Identify which cell holds the provided text, then report its (X, Y) central coordinate. 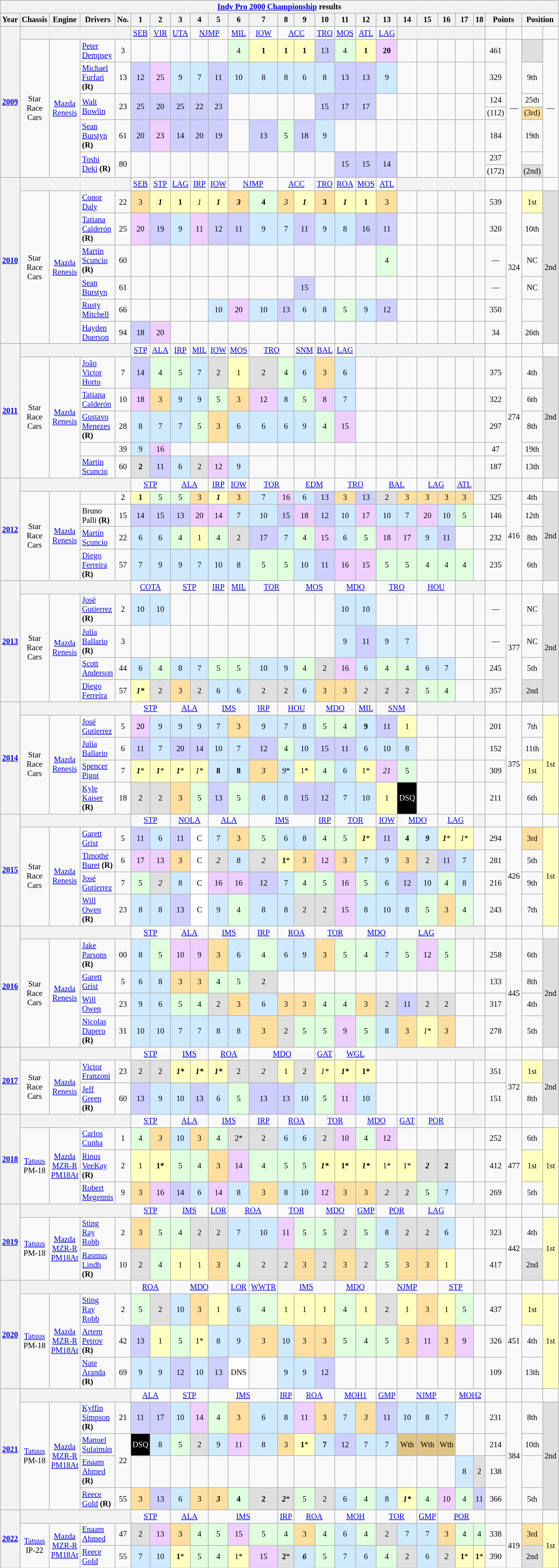
146 (496, 515)
80 (123, 165)
309 (496, 771)
2019 (10, 1242)
MOH2 (470, 1395)
320 (496, 229)
232 (496, 538)
Bruno Palli (R) (98, 515)
366 (496, 1499)
187 (496, 467)
2017 (10, 1081)
UTA (180, 33)
MOH1 (355, 1395)
426 (514, 876)
Toshi Deki (R) (98, 165)
MOH (355, 1516)
211 (496, 798)
Jake Parsons (R) (98, 955)
Rasmus Lindh (R) (98, 1265)
152 (496, 748)
39 (123, 449)
184 (496, 136)
325 (496, 498)
231 (496, 1418)
2013 (10, 641)
Indy Pro 2000 Championship results (279, 7)
(112) (496, 113)
Scott Anderson (98, 668)
Drivers (98, 20)
Artem Petrov (R) (98, 1341)
Tatiana Calderón (98, 400)
Julia Ballario (98, 748)
Hayden Duerson (98, 332)
00 (123, 955)
326 (496, 1341)
Victor Franzoni (98, 1072)
Julia Ballario (R) (98, 641)
Sean Burstyn (98, 288)
294 (496, 838)
DNS (239, 1373)
350 (496, 310)
372 (514, 1088)
Michael Furfari (R) (98, 78)
214 (496, 1444)
66 (123, 310)
445 (514, 993)
VIR (160, 33)
329 (496, 78)
Will Owen (98, 1004)
324 (514, 267)
(172) (496, 171)
477 (514, 1165)
Diego Ferreira (R) (98, 565)
274 (514, 417)
Walt Bowlin (98, 106)
539 (496, 202)
124 (496, 100)
269 (496, 1193)
2021 (10, 1449)
201 (496, 726)
Enaam Ahmed (98, 1534)
237 (496, 158)
419 (514, 1545)
151 (496, 1098)
(2nd) (532, 171)
281 (496, 861)
109 (496, 1373)
Reece Gold (98, 1557)
Rusty Mitchell (98, 310)
34 (496, 332)
133 (496, 982)
322 (496, 400)
2022 (10, 1539)
WGL (355, 1054)
390 (496, 1557)
412 (496, 1166)
417 (496, 1265)
235 (496, 565)
278 (496, 1031)
2012 (10, 529)
216 (496, 883)
Chassis (34, 20)
2009 (10, 102)
42 (123, 1341)
Rinus VeeKay (R) (98, 1166)
297 (496, 426)
31 (123, 1031)
317 (496, 1004)
Nicolas Dapero (R) (98, 1031)
94 (123, 332)
351 (496, 1072)
Robert Megennis (98, 1193)
384 (514, 1456)
José Gutierrez (R) (98, 609)
26th (532, 332)
442 (514, 1248)
Gustavo Menezes (R) (98, 426)
Diego Ferreira (98, 691)
2014 (10, 758)
25th (532, 100)
Engine (65, 20)
Manuel Sulaimán (98, 1444)
Sean Burstyn (R) (98, 136)
2015 (10, 870)
Kyffin Simpson (R) (98, 1418)
João Victor Horto (98, 372)
338 (496, 1534)
Carlos Cunha (98, 1138)
Tatiana Calderón (R) (98, 229)
Conor Daly (98, 202)
44 (123, 668)
2020 (10, 1335)
Kyle Kaiser (R) (98, 798)
Martin Scuncio (R) (98, 261)
12th (532, 515)
243 (496, 910)
451 (514, 1341)
EDM (314, 484)
Year (10, 20)
Position (540, 20)
245 (496, 668)
Tatuus IP-22 (34, 1545)
357 (496, 691)
11th (532, 748)
Points (503, 20)
2010 (10, 261)
69 (123, 1373)
28 (123, 426)
Peter Dempsey (98, 50)
Timothé Buret (R) (98, 861)
2018 (10, 1159)
Enaam Ahmed (R) (98, 1472)
252 (496, 1138)
Jeff Green (R) (98, 1098)
138 (496, 1472)
Reece Gold (R) (98, 1499)
No. (123, 20)
323 (496, 1233)
COTA (150, 587)
416 (514, 536)
Nate Aranda (R) (98, 1373)
2016 (10, 987)
9* (286, 771)
2011 (10, 411)
437 (496, 1309)
NOLA (190, 820)
461 (496, 50)
Will Owen (R) (98, 910)
Spencer Pigot (98, 771)
WWTR (263, 1287)
(3rd) (532, 113)
258 (496, 955)
377 (514, 648)
